Output the (X, Y) coordinate of the center of the cell containing the given text.  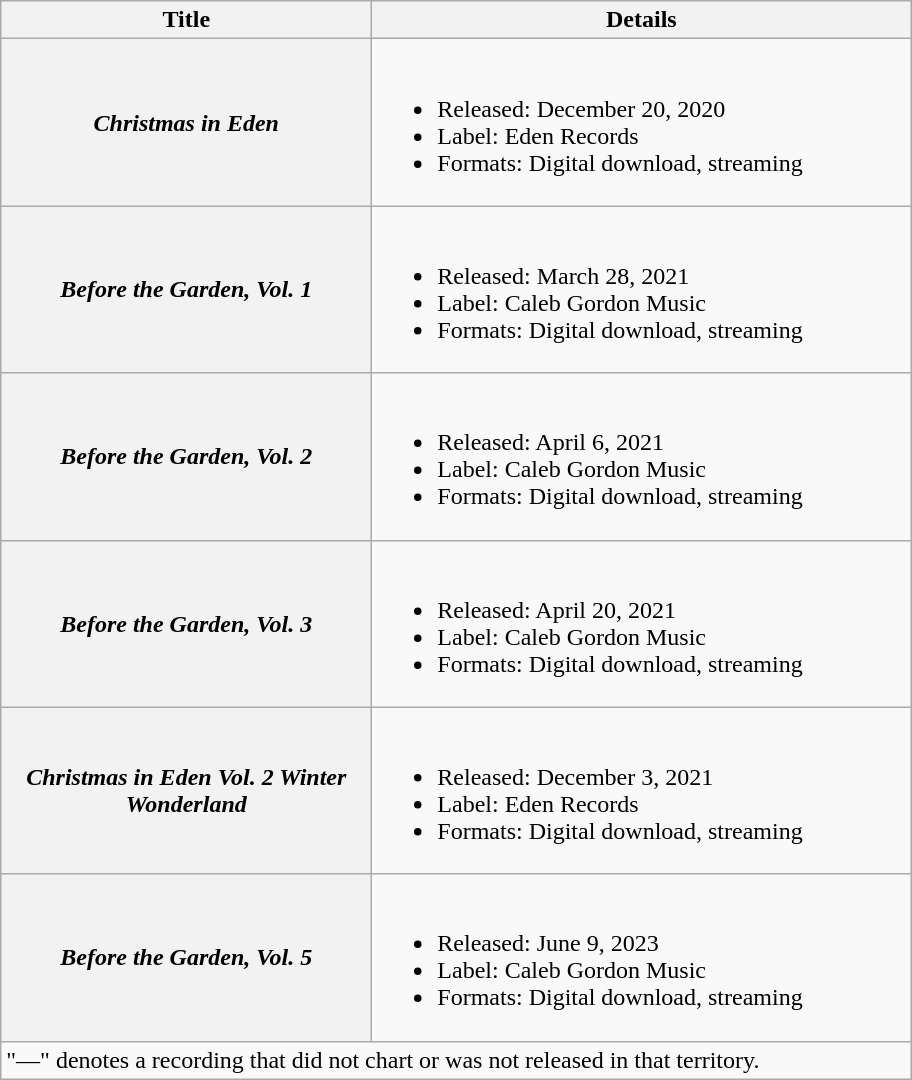
Released: April 20, 2021Label: Caleb Gordon MusicFormats: Digital download, streaming (642, 624)
Details (642, 20)
"—" denotes a recording that did not chart or was not released in that territory. (456, 1060)
Released: April 6, 2021Label: Caleb Gordon MusicFormats: Digital download, streaming (642, 456)
Before the Garden, Vol. 5 (186, 958)
Released: December 3, 2021Label: Eden RecordsFormats: Digital download, streaming (642, 790)
Released: March 28, 2021Label: Caleb Gordon MusicFormats: Digital download, streaming (642, 290)
Before the Garden, Vol. 1 (186, 290)
Before the Garden, Vol. 2 (186, 456)
Title (186, 20)
Released: June 9, 2023Label: Caleb Gordon MusicFormats: Digital download, streaming (642, 958)
Christmas in Eden (186, 122)
Released: December 20, 2020Label: Eden RecordsFormats: Digital download, streaming (642, 122)
Christmas in Eden Vol. 2 Winter Wonderland (186, 790)
Before the Garden, Vol. 3 (186, 624)
